Identify which cell holds the provided text, then report its [X, Y] central coordinate. 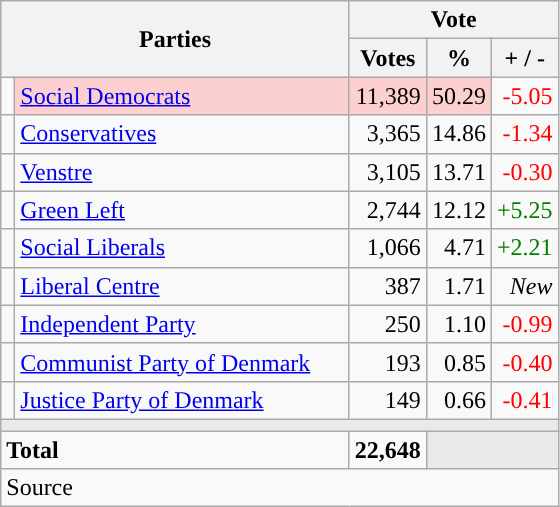
Total [176, 449]
-0.41 [524, 400]
% [458, 58]
-5.05 [524, 96]
3,105 [388, 172]
Liberal Centre [182, 286]
Social Liberals [182, 248]
+2.21 [524, 248]
-1.34 [524, 134]
Communist Party of Denmark [182, 362]
4.71 [458, 248]
3,365 [388, 134]
Parties [176, 39]
22,648 [388, 449]
Votes [388, 58]
2,744 [388, 210]
11,389 [388, 96]
1,066 [388, 248]
Venstre [182, 172]
-0.40 [524, 362]
149 [388, 400]
0.66 [458, 400]
1.10 [458, 324]
Social Democrats [182, 96]
0.85 [458, 362]
Green Left [182, 210]
+5.25 [524, 210]
New [524, 286]
14.86 [458, 134]
Independent Party [182, 324]
387 [388, 286]
12.12 [458, 210]
193 [388, 362]
Vote [454, 20]
13.71 [458, 172]
Source [280, 488]
Justice Party of Denmark [182, 400]
1.71 [458, 286]
Conservatives [182, 134]
-0.30 [524, 172]
+ / - [524, 58]
50.29 [458, 96]
-0.99 [524, 324]
250 [388, 324]
